Identify which cell holds the provided text, then report its (x, y) central coordinate. 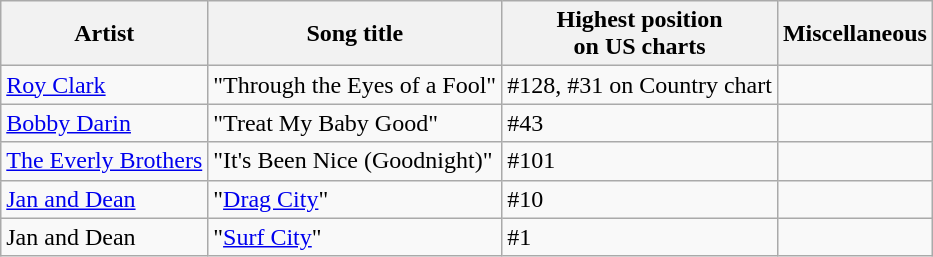
Bobby Darin (104, 123)
The Everly Brothers (104, 161)
Artist (104, 34)
#43 (640, 123)
#128, #31 on Country chart (640, 85)
"It's Been Nice (Goodnight)" (355, 161)
#10 (640, 199)
"Treat My Baby Good" (355, 123)
"Drag City" (355, 199)
Roy Clark (104, 85)
Miscellaneous (854, 34)
Song title (355, 34)
"Through the Eyes of a Fool" (355, 85)
#1 (640, 237)
#101 (640, 161)
"Surf City" (355, 237)
Highest position on US charts (640, 34)
